Scan for the cell matching the given text and deliver its (x, y) coordinate at center. 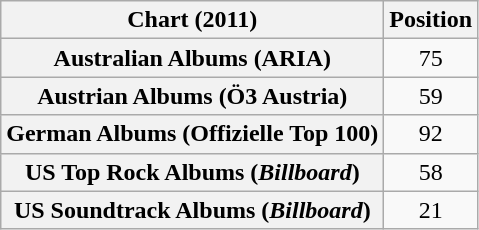
Austrian Albums (Ö3 Austria) (192, 96)
21 (431, 210)
75 (431, 58)
German Albums (Offizielle Top 100) (192, 134)
Australian Albums (ARIA) (192, 58)
US Soundtrack Albums (Billboard) (192, 210)
59 (431, 96)
58 (431, 172)
Position (431, 20)
92 (431, 134)
Chart (2011) (192, 20)
US Top Rock Albums (Billboard) (192, 172)
